Output the [x, y] coordinate of the center of the cell containing the given text.  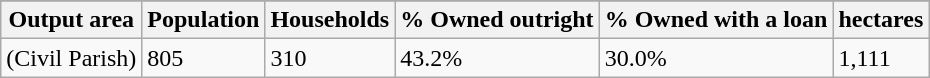
% Owned with a loan [716, 20]
Output area [72, 20]
30.0% [716, 58]
43.2% [497, 58]
805 [204, 58]
1,111 [881, 58]
(Civil Parish) [72, 58]
Population [204, 20]
hectares [881, 20]
% Owned outright [497, 20]
310 [330, 58]
Households [330, 20]
